Identify which cell holds the provided text, then report its (x, y) central coordinate. 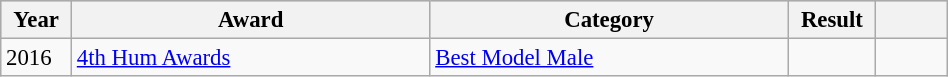
Year (36, 20)
2016 (36, 58)
Category (609, 20)
Award (251, 20)
Result (832, 20)
4th Hum Awards (251, 58)
Best Model Male (609, 58)
